Output the (X, Y) coordinate of the center of the cell containing the given text.  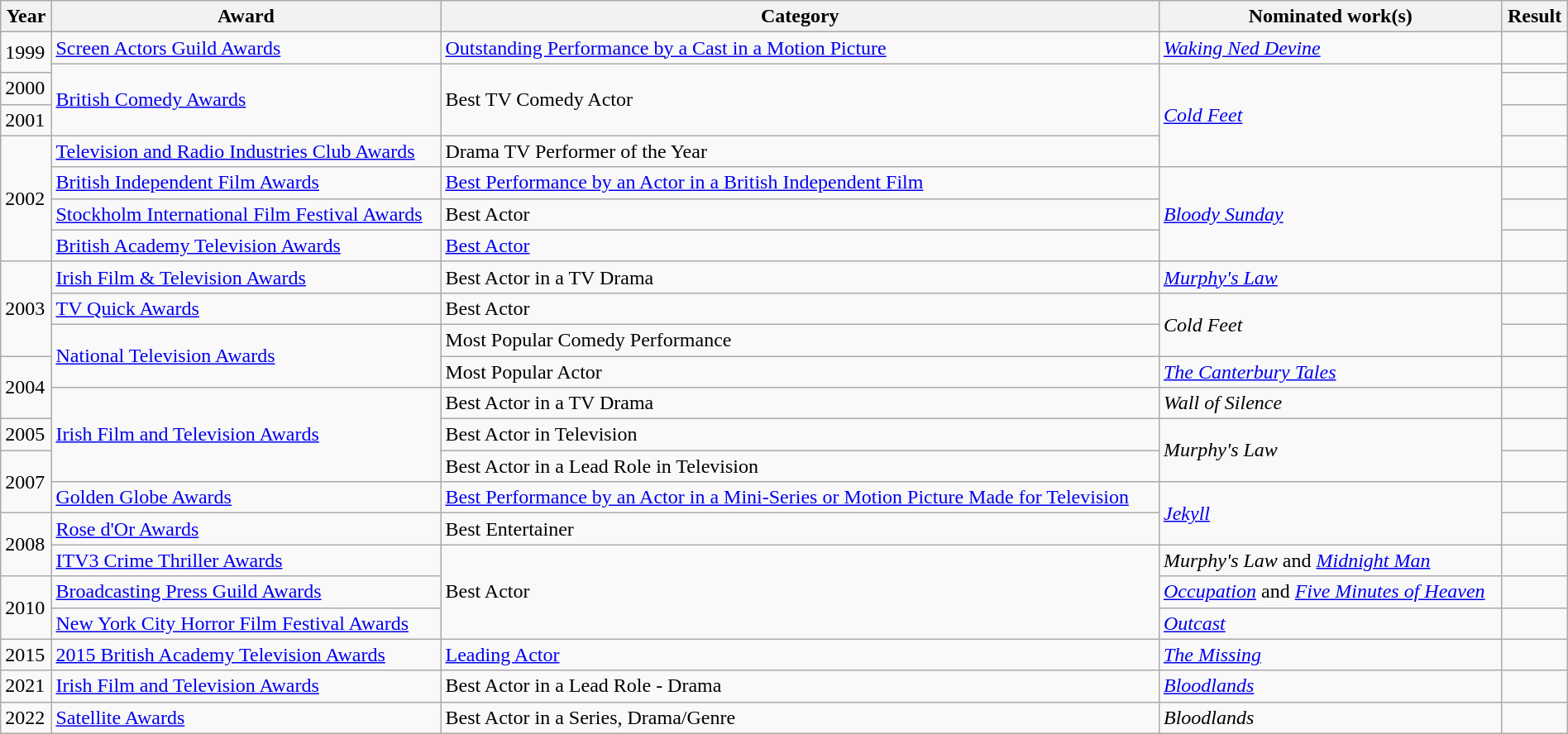
Award (246, 17)
The Canterbury Tales (1330, 371)
Waking Ned Devine (1330, 48)
Result (1535, 17)
1999 (26, 53)
Irish Film & Television Awards (246, 277)
Bloody Sunday (1330, 214)
Most Popular Actor (800, 371)
TV Quick Awards (246, 308)
Occupation and Five Minutes of Heaven (1330, 592)
Television and Radio Industries Club Awards (246, 151)
2008 (26, 545)
Best Actor in Television (800, 435)
Broadcasting Press Guild Awards (246, 592)
Best Performance by an Actor in a Mini-Series or Motion Picture Made for Television (800, 498)
Wall of Silence (1330, 403)
New York City Horror Film Festival Awards (246, 623)
2021 (26, 686)
Satellite Awards (246, 717)
Best Actor in a Series, Drama/Genre (800, 717)
Screen Actors Guild Awards (246, 48)
2001 (26, 120)
Best Entertainer (800, 529)
2002 (26, 198)
Outcast (1330, 623)
2010 (26, 608)
2015 British Academy Television Awards (246, 655)
2003 (26, 308)
2000 (26, 88)
The Missing (1330, 655)
ITV3 Crime Thriller Awards (246, 560)
2007 (26, 482)
Year (26, 17)
Leading Actor (800, 655)
Rose d'Or Awards (246, 529)
British Academy Television Awards (246, 245)
2005 (26, 435)
Murphy's Law and Midnight Man (1330, 560)
Category (800, 17)
Best Actor in a Lead Role in Television (800, 466)
Nominated work(s) (1330, 17)
Stockholm International Film Festival Awards (246, 214)
Best Actor in a Lead Role - Drama (800, 686)
Best TV Comedy Actor (800, 99)
Drama TV Performer of the Year (800, 151)
Golden Globe Awards (246, 498)
2015 (26, 655)
Most Popular Comedy Performance (800, 340)
2004 (26, 387)
British Comedy Awards (246, 99)
British Independent Film Awards (246, 183)
Best Performance by an Actor in a British Independent Film (800, 183)
Jekyll (1330, 513)
National Television Awards (246, 355)
2022 (26, 717)
Outstanding Performance by a Cast in a Motion Picture (800, 48)
